Scan for the cell matching the given text and deliver its (X, Y) coordinate at center. 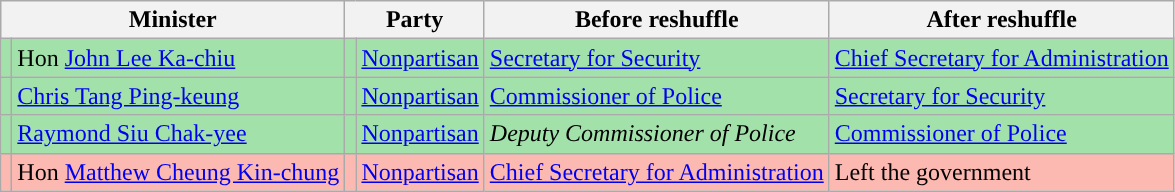
Hon John Lee Ka-chiu (178, 58)
Hon Matthew Cheung Kin-chung (178, 172)
Minister (173, 20)
After reshuffle (1002, 20)
Deputy Commissioner of Police (656, 134)
Chris Tang Ping-keung (178, 96)
Raymond Siu Chak-yee (178, 134)
Before reshuffle (656, 20)
Left the government (1002, 172)
Party (414, 20)
